Detect which cell encompasses the target text, then output its [x, y] center coordinate. 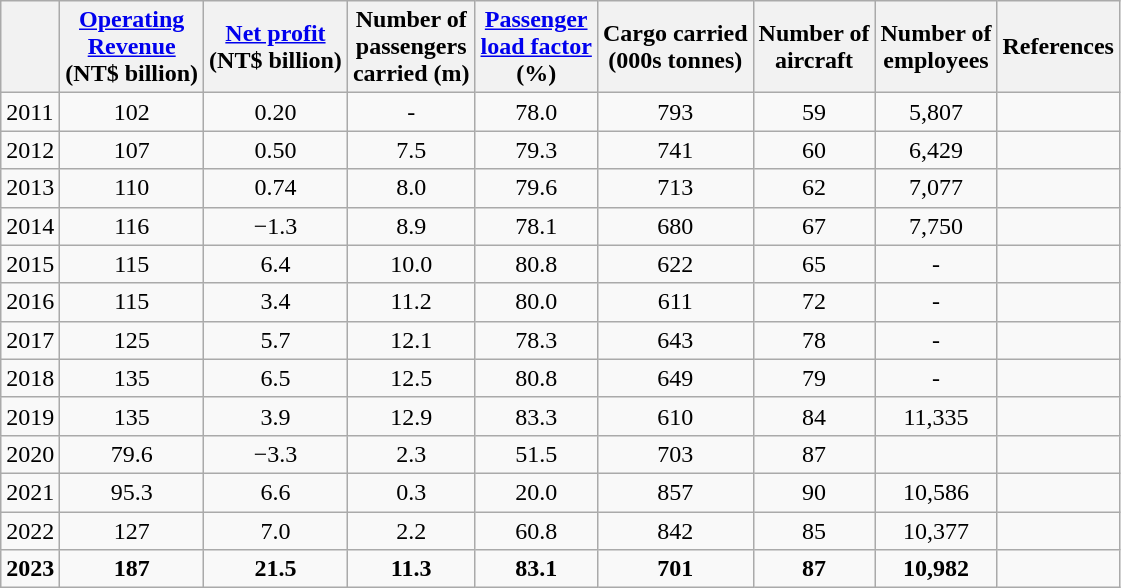
−3.3 [276, 454]
Net profit(NT$ billion) [276, 47]
83.3 [536, 416]
622 [675, 264]
2018 [30, 378]
Number ofaircraft [814, 47]
11.3 [411, 569]
2020 [30, 454]
Number ofpassengerscarried (m) [411, 47]
2013 [30, 188]
References [1058, 47]
0.3 [411, 492]
6.5 [276, 378]
0.20 [276, 112]
7.5 [411, 150]
7,750 [936, 226]
5,807 [936, 112]
20.0 [536, 492]
110 [132, 188]
7,077 [936, 188]
3.4 [276, 302]
741 [675, 150]
−1.3 [276, 226]
2021 [30, 492]
127 [132, 531]
21.5 [276, 569]
83.1 [536, 569]
8.9 [411, 226]
2015 [30, 264]
11,335 [936, 416]
78.0 [536, 112]
80.0 [536, 302]
90 [814, 492]
6.4 [276, 264]
2016 [30, 302]
10,982 [936, 569]
857 [675, 492]
67 [814, 226]
10,377 [936, 531]
78 [814, 340]
59 [814, 112]
12.1 [411, 340]
84 [814, 416]
703 [675, 454]
713 [675, 188]
2017 [30, 340]
793 [675, 112]
6.6 [276, 492]
78.1 [536, 226]
116 [132, 226]
842 [675, 531]
2019 [30, 416]
79 [814, 378]
62 [814, 188]
10,586 [936, 492]
95.3 [132, 492]
12.9 [411, 416]
643 [675, 340]
5.7 [276, 340]
0.50 [276, 150]
65 [814, 264]
60 [814, 150]
7.0 [276, 531]
2011 [30, 112]
0.74 [276, 188]
6,429 [936, 150]
51.5 [536, 454]
79.3 [536, 150]
8.0 [411, 188]
125 [132, 340]
187 [132, 569]
611 [675, 302]
Number ofemployees [936, 47]
10.0 [411, 264]
85 [814, 531]
701 [675, 569]
2014 [30, 226]
Passengerload factor(%) [536, 47]
2012 [30, 150]
610 [675, 416]
680 [675, 226]
107 [132, 150]
2.2 [411, 531]
Cargo carried(000s tonnes) [675, 47]
3.9 [276, 416]
OperatingRevenue(NT$ billion) [132, 47]
72 [814, 302]
2023 [30, 569]
12.5 [411, 378]
2022 [30, 531]
78.3 [536, 340]
102 [132, 112]
60.8 [536, 531]
649 [675, 378]
2.3 [411, 454]
11.2 [411, 302]
